For the text-containing cell, return its midpoint in [X, Y] coordinate format. 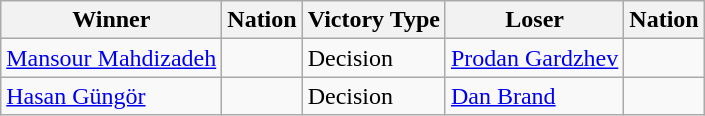
Hasan Güngör [112, 96]
Loser [534, 20]
Prodan Gardzhev [534, 58]
Dan Brand [534, 96]
Mansour Mahdizadeh [112, 58]
Winner [112, 20]
Victory Type [374, 20]
